For the text-containing cell, return its midpoint in (X, Y) coordinate format. 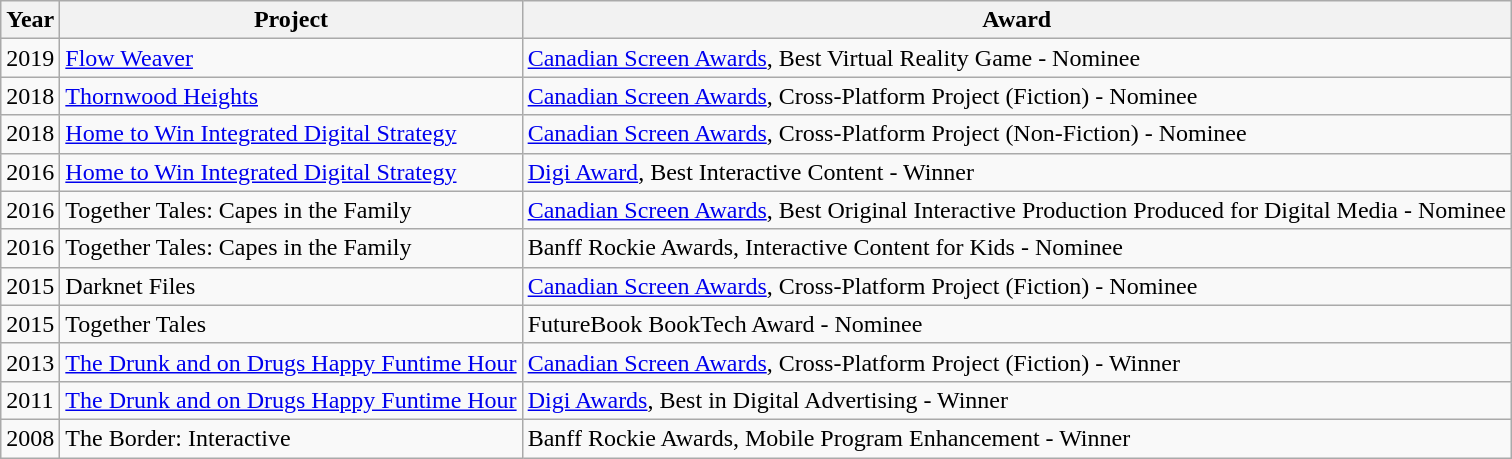
Year (30, 20)
2011 (30, 400)
Banff Rockie Awards, Mobile Program Enhancement - Winner (1016, 438)
FutureBook BookTech Award - Nominee (1016, 324)
Banff Rockie Awards, Interactive Content for Kids - Nominee (1016, 248)
Digi Awards, Best in Digital Advertising - Winner (1016, 400)
2019 (30, 58)
Digi Award, Best Interactive Content - Winner (1016, 172)
Flow Weaver (291, 58)
Canadian Screen Awards, Cross-Platform Project (Fiction) - Winner (1016, 362)
The Border: Interactive (291, 438)
2008 (30, 438)
Together Tales (291, 324)
2013 (30, 362)
Project (291, 20)
Award (1016, 20)
Thornwood Heights (291, 96)
Darknet Files (291, 286)
Canadian Screen Awards, Best Virtual Reality Game - Nominee (1016, 58)
Canadian Screen Awards, Cross-Platform Project (Non-Fiction) - Nominee (1016, 134)
Canadian Screen Awards, Best Original Interactive Production Produced for Digital Media - Nominee (1016, 210)
